Scan for the cell matching the given text and deliver its [X, Y] coordinate at center. 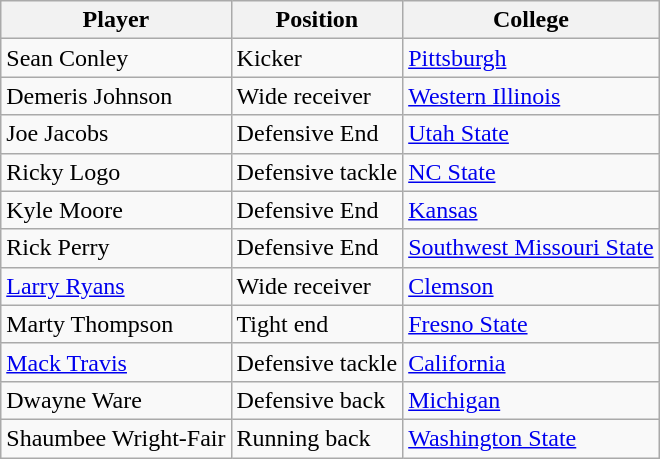
Washington State [531, 438]
Marty Thompson [116, 324]
Pittsburgh [531, 58]
Dwayne Ware [116, 400]
Demeris Johnson [116, 96]
Shaumbee Wright-Fair [116, 438]
California [531, 362]
Running back [317, 438]
Rick Perry [116, 248]
Western Illinois [531, 96]
Ricky Logo [116, 172]
Position [317, 20]
Kicker [317, 58]
Tight end [317, 324]
Player [116, 20]
Larry Ryans [116, 286]
NC State [531, 172]
Sean Conley [116, 58]
Kyle Moore [116, 210]
Joe Jacobs [116, 134]
College [531, 20]
Clemson [531, 286]
Defensive back [317, 400]
Mack Travis [116, 362]
Michigan [531, 400]
Utah State [531, 134]
Southwest Missouri State [531, 248]
Kansas [531, 210]
Fresno State [531, 324]
